Return [x, y] of the center of cell containing provided text 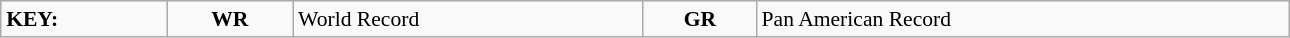
World Record [468, 19]
GR [700, 19]
Pan American Record [1023, 19]
WR [230, 19]
KEY: [84, 19]
